Locate the cell with the specified text and output its [x, y] center coordinate. 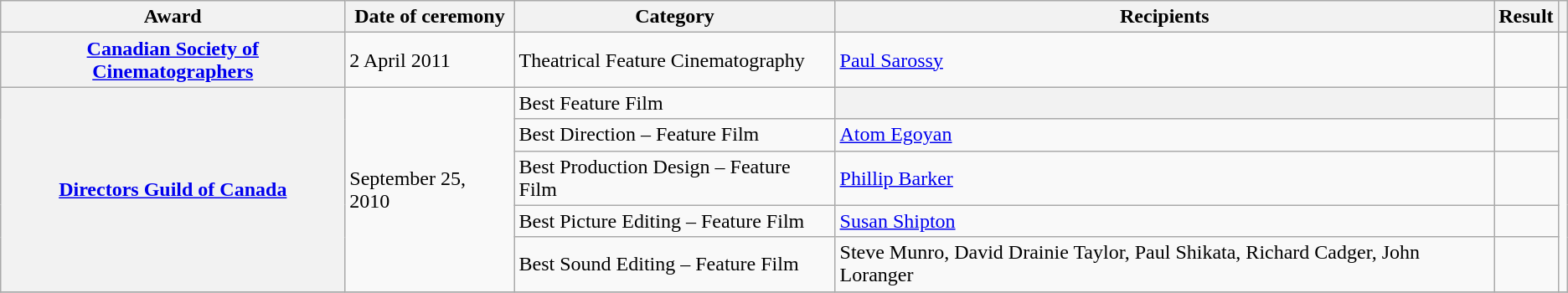
Paul Sarossy [1164, 60]
Susan Shipton [1164, 221]
Best Picture Editing – Feature Film [675, 221]
Recipients [1164, 17]
Award [173, 17]
Directors Guild of Canada [173, 189]
Best Production Design – Feature Film [675, 177]
Steve Munro, David Drainie Taylor, Paul Shikata, Richard Cadger, John Loranger [1164, 265]
Best Sound Editing – Feature Film [675, 265]
September 25, 2010 [430, 189]
Best Direction – Feature Film [675, 135]
Result [1526, 17]
2 April 2011 [430, 60]
Best Feature Film [675, 103]
Canadian Society of Cinematographers [173, 60]
Phillip Barker [1164, 177]
Category [675, 17]
Atom Egoyan [1164, 135]
Theatrical Feature Cinematography [675, 60]
Date of ceremony [430, 17]
